Scan for the cell matching the given text and deliver its (x, y) coordinate at center. 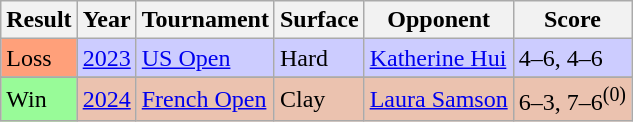
Score (572, 20)
Clay (319, 100)
Win (39, 100)
Laura Samson (438, 100)
Result (39, 20)
French Open (205, 100)
Surface (319, 20)
Hard (319, 58)
2024 (106, 100)
Loss (39, 58)
Katherine Hui (438, 58)
US Open (205, 58)
Tournament (205, 20)
4–6, 4–6 (572, 58)
2023 (106, 58)
Year (106, 20)
6–3, 7–6(0) (572, 100)
Opponent (438, 20)
